Capture the cell that displays the provided text and extract its (X, Y) central coordinate. 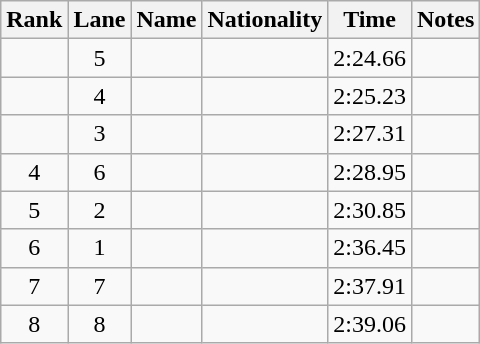
1 (100, 248)
2:25.23 (370, 96)
Lane (100, 20)
2 (100, 210)
Notes (445, 20)
2:36.45 (370, 248)
2:27.31 (370, 134)
Name (166, 20)
2:24.66 (370, 58)
Rank (34, 20)
3 (100, 134)
2:30.85 (370, 210)
2:39.06 (370, 324)
Nationality (265, 20)
Time (370, 20)
2:28.95 (370, 172)
2:37.91 (370, 286)
